Locate the cell with the specified text and output its [x, y] center coordinate. 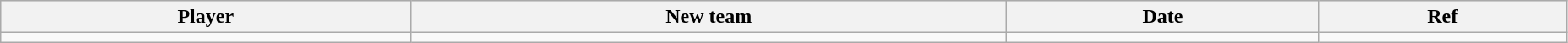
New team [709, 17]
Date [1162, 17]
Ref [1442, 17]
Player [206, 17]
